Locate the cell with the specified text and output its [x, y] center coordinate. 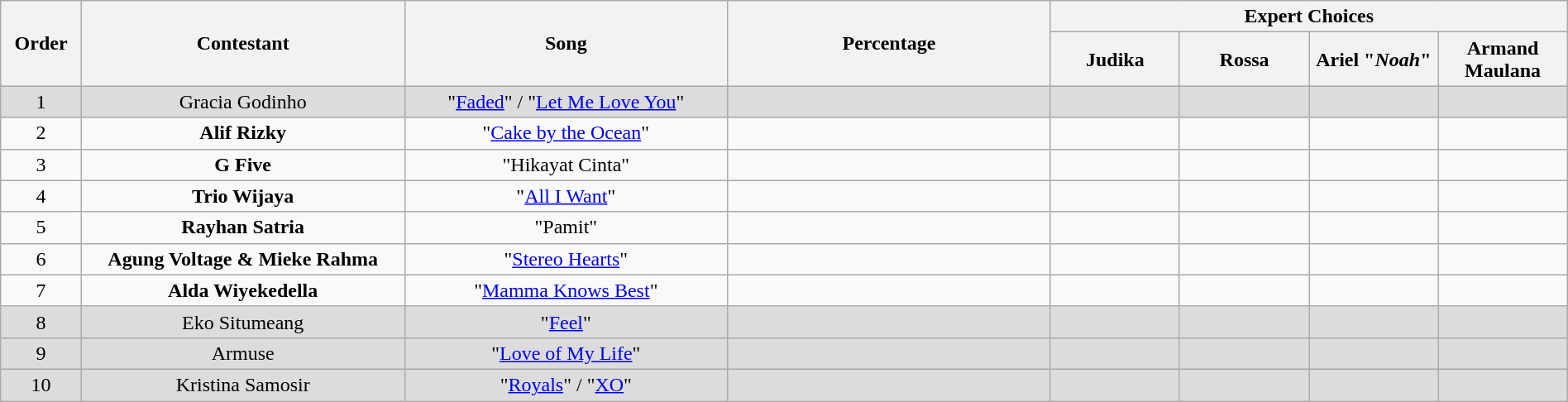
7 [41, 290]
Order [41, 43]
"All I Want" [566, 196]
"Feel" [566, 322]
Expert Choices [1308, 17]
Armand Maulana [1503, 60]
Song [566, 43]
"Mamma Knows Best" [566, 290]
9 [41, 353]
Contestant [243, 43]
Kristina Samosir [243, 385]
1 [41, 102]
4 [41, 196]
Agung Voltage & Mieke Rahma [243, 259]
"Stereo Hearts" [566, 259]
6 [41, 259]
Judika [1115, 60]
"Pamit" [566, 227]
3 [41, 165]
Alda Wiyekedella [243, 290]
"Hikayat Cinta" [566, 165]
Armuse [243, 353]
Rossa [1244, 60]
Rayhan Satria [243, 227]
"Cake by the Ocean" [566, 133]
Gracia Godinho [243, 102]
Alif Rizky [243, 133]
Ariel "Noah" [1374, 60]
Percentage [890, 43]
2 [41, 133]
G Five [243, 165]
Trio Wijaya [243, 196]
8 [41, 322]
Eko Situmeang [243, 322]
5 [41, 227]
10 [41, 385]
"Faded" / "Let Me Love You" [566, 102]
"Love of My Life" [566, 353]
"Royals" / "XO" [566, 385]
